Provide the [X, Y] coordinate of the cell's center where the given text is located.  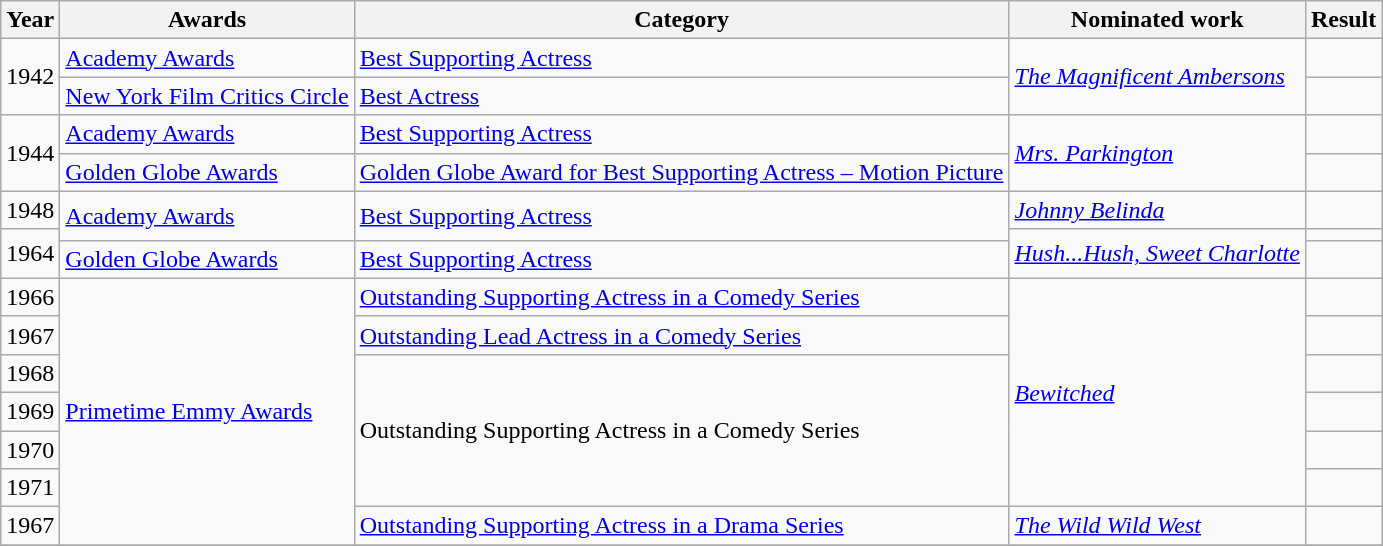
1964 [30, 254]
Result [1343, 20]
1944 [30, 153]
New York Film Critics Circle [207, 96]
Nominated work [1157, 20]
The Magnificent Ambersons [1157, 77]
1948 [30, 210]
1966 [30, 297]
Outstanding Lead Actress in a Comedy Series [682, 335]
1971 [30, 488]
1970 [30, 449]
Year [30, 20]
Bewitched [1157, 392]
The Wild Wild West [1157, 526]
1969 [30, 411]
Outstanding Supporting Actress in a Drama Series [682, 526]
Best Actress [682, 96]
1942 [30, 77]
Awards [207, 20]
1968 [30, 373]
Primetime Emmy Awards [207, 411]
Mrs. Parkington [1157, 153]
Golden Globe Award for Best Supporting Actress – Motion Picture [682, 172]
Johnny Belinda [1157, 210]
Hush...Hush, Sweet Charlotte [1157, 254]
Category [682, 20]
